Detect which cell encompasses the target text, then output its (X, Y) center coordinate. 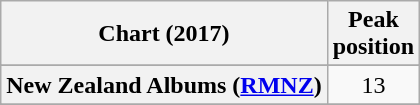
Chart (2017) (164, 34)
13 (373, 85)
New Zealand Albums (RMNZ) (164, 85)
Peak position (373, 34)
